Return (X, Y) of the center of cell containing provided text 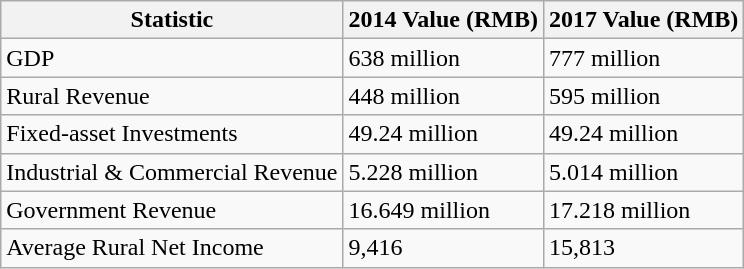
2017 Value (RMB) (643, 20)
Fixed-asset Investments (172, 134)
5.014 million (643, 172)
595 million (643, 96)
448 million (443, 96)
15,813 (643, 248)
Industrial & Commercial Revenue (172, 172)
Rural Revenue (172, 96)
Statistic (172, 20)
777 million (643, 58)
9,416 (443, 248)
Average Rural Net Income (172, 248)
2014 Value (RMB) (443, 20)
638 million (443, 58)
Government Revenue (172, 210)
GDP (172, 58)
16.649 million (443, 210)
5.228 million (443, 172)
17.218 million (643, 210)
